Output the (X, Y) coordinate of the center of the cell containing the given text.  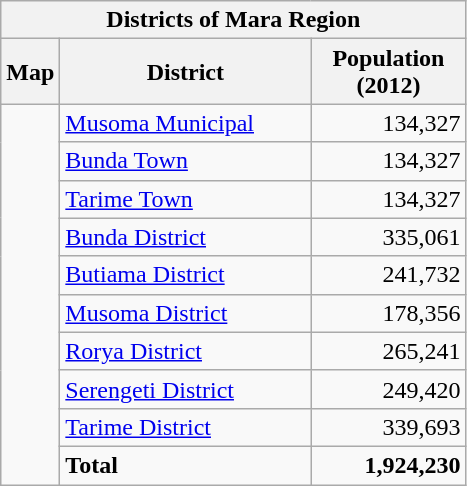
249,420 (388, 389)
Bunda District (186, 237)
Tarime District (186, 427)
Musoma District (186, 313)
District (186, 72)
Bunda Town (186, 161)
241,732 (388, 275)
178,356 (388, 313)
Serengeti District (186, 389)
335,061 (388, 237)
265,241 (388, 351)
Total (186, 465)
Musoma Municipal (186, 123)
Tarime Town (186, 199)
Districts of Mara Region (234, 20)
Population(2012) (388, 72)
339,693 (388, 427)
Map (30, 72)
Rorya District (186, 351)
Butiama District (186, 275)
1,924,230 (388, 465)
